Identify which cell holds the provided text, then report its (x, y) central coordinate. 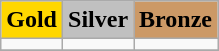
Silver (98, 20)
Gold (32, 20)
Bronze (176, 20)
